Find where the given text appears and provide that cell's center as [x, y] coordinate. 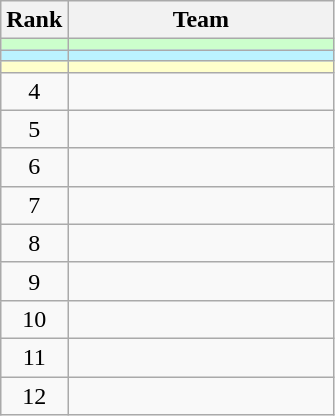
7 [34, 205]
4 [34, 91]
10 [34, 319]
12 [34, 395]
9 [34, 281]
5 [34, 129]
Rank [34, 20]
Team [201, 20]
6 [34, 167]
11 [34, 357]
8 [34, 243]
